Detect which cell encompasses the target text, then output its (X, Y) center coordinate. 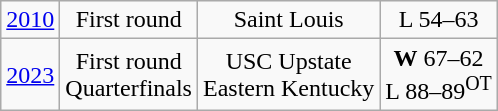
2010 (30, 20)
USC UpstateEastern Kentucky (288, 75)
First roundQuarterfinals (129, 75)
L 54–63 (439, 20)
2023 (30, 75)
Saint Louis (288, 20)
W 67–62L 88–89OT (439, 75)
First round (129, 20)
